Capture the cell that displays the provided text and extract its [x, y] central coordinate. 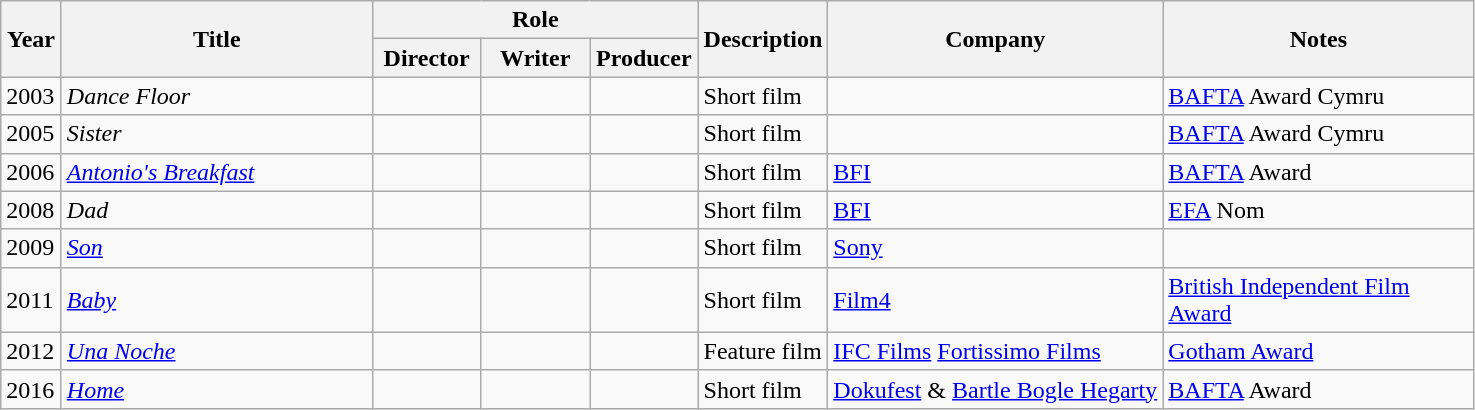
Son [216, 248]
2006 [32, 172]
2012 [32, 351]
Role [535, 20]
Sony [996, 248]
Baby [216, 300]
Una Noche [216, 351]
EFA Nom [1318, 210]
2009 [32, 248]
Producer [644, 58]
Sister [216, 134]
Dokufest & Bartle Bogle Hegarty [996, 389]
British Independent Film Award [1318, 300]
Director [426, 58]
Dance Floor [216, 96]
Notes [1318, 39]
Title [216, 39]
Feature film [763, 351]
Gotham Award [1318, 351]
Home [216, 389]
Dad [216, 210]
Description [763, 39]
2008 [32, 210]
Writer [536, 58]
Film4 [996, 300]
Company [996, 39]
IFC Films Fortissimo Films [996, 351]
Year [32, 39]
2005 [32, 134]
2003 [32, 96]
Antonio's Breakfast [216, 172]
2011 [32, 300]
2016 [32, 389]
